Identify which cell holds the provided text, then report its (X, Y) central coordinate. 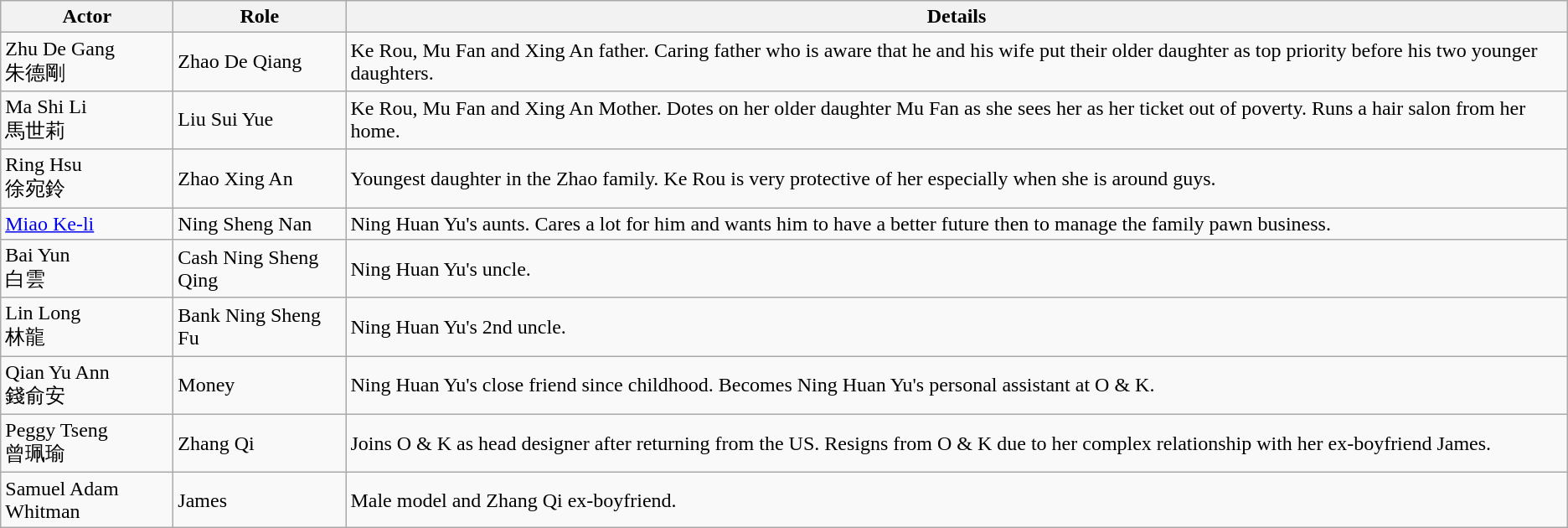
Ning Sheng Nan (260, 224)
Ring Hsu 徐宛鈴 (87, 179)
Details (957, 17)
Male model and Zhang Qi ex-boyfriend. (957, 500)
Samuel Adam Whitman (87, 500)
James (260, 500)
Zhang Qi (260, 443)
Bank Ning Sheng Fu (260, 327)
Youngest daughter in the Zhao family. Ke Rou is very protective of her especially when she is around guys. (957, 179)
Joins O & K as head designer after returning from the US. Resigns from O & K due to her complex relationship with her ex-boyfriend James. (957, 443)
Bai Yun 白雲 (87, 269)
Ning Huan Yu's 2nd uncle. (957, 327)
Ning Huan Yu's uncle. (957, 269)
Liu Sui Yue (260, 120)
Cash Ning Sheng Qing (260, 269)
Ke Rou, Mu Fan and Xing An Mother. Dotes on her older daughter Mu Fan as she sees her as her ticket out of poverty. Runs a hair salon from her home. (957, 120)
Ning Huan Yu's aunts. Cares a lot for him and wants him to have a better future then to manage the family pawn business. (957, 224)
Ma Shi Li 馬世莉 (87, 120)
Lin Long 林龍 (87, 327)
Zhu De Gang 朱德剛 (87, 62)
Role (260, 17)
Money (260, 386)
Peggy Tseng 曾珮瑜 (87, 443)
Miao Ke-li (87, 224)
Actor (87, 17)
Zhao De Qiang (260, 62)
Qian Yu Ann 錢俞安 (87, 386)
Ning Huan Yu's close friend since childhood. Becomes Ning Huan Yu's personal assistant at O & K. (957, 386)
Zhao Xing An (260, 179)
